Determine the [x, y] coordinate at the center of the cell enclosing the given text.  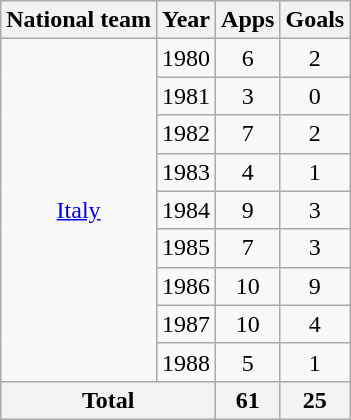
1988 [186, 362]
1987 [186, 324]
1981 [186, 96]
0 [315, 96]
1985 [186, 248]
1986 [186, 286]
6 [248, 58]
1980 [186, 58]
Goals [315, 20]
Year [186, 20]
National team [79, 20]
1982 [186, 134]
25 [315, 400]
61 [248, 400]
Total [108, 400]
1984 [186, 210]
Italy [79, 210]
5 [248, 362]
Apps [248, 20]
1983 [186, 172]
